Detect which cell encompasses the target text, then output its [x, y] center coordinate. 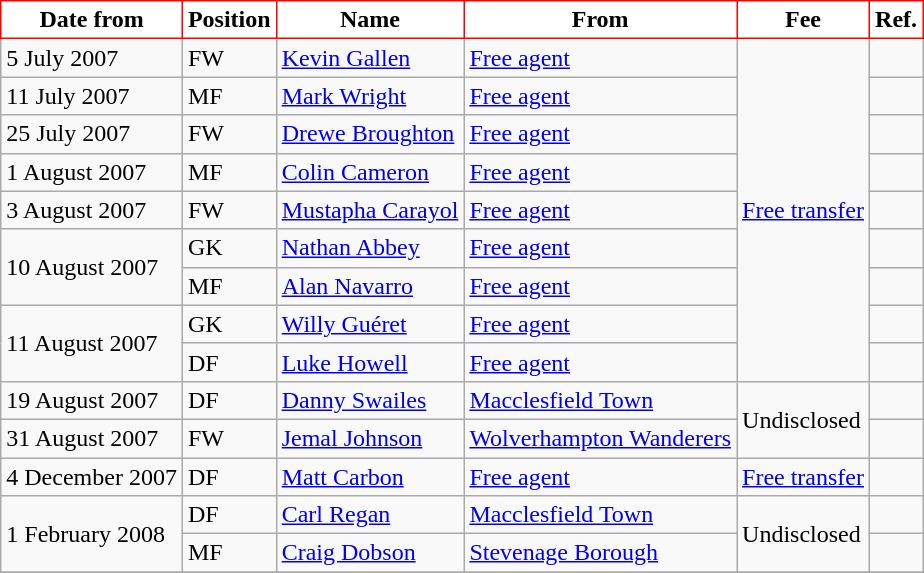
5 July 2007 [92, 58]
Alan Navarro [370, 286]
10 August 2007 [92, 267]
Carl Regan [370, 515]
Ref. [896, 20]
Jemal Johnson [370, 438]
Luke Howell [370, 362]
Position [229, 20]
From [600, 20]
Date from [92, 20]
Matt Carbon [370, 477]
Mustapha Carayol [370, 210]
Colin Cameron [370, 172]
Craig Dobson [370, 553]
Drewe Broughton [370, 134]
19 August 2007 [92, 400]
Nathan Abbey [370, 248]
Wolverhampton Wanderers [600, 438]
Name [370, 20]
11 July 2007 [92, 96]
1 August 2007 [92, 172]
Kevin Gallen [370, 58]
31 August 2007 [92, 438]
11 August 2007 [92, 343]
25 July 2007 [92, 134]
1 February 2008 [92, 534]
3 August 2007 [92, 210]
4 December 2007 [92, 477]
Fee [804, 20]
Mark Wright [370, 96]
Willy Guéret [370, 324]
Danny Swailes [370, 400]
Stevenage Borough [600, 553]
